Extract the [x, y] coordinate from the center of the cell holding the provided text.  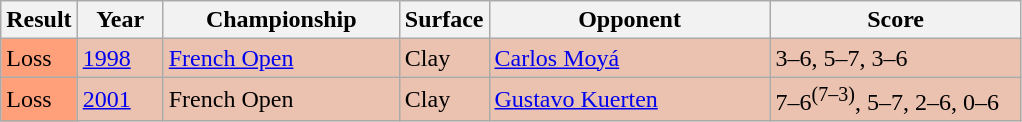
Year [120, 20]
Score [896, 20]
Gustavo Kuerten [630, 100]
2001 [120, 100]
3–6, 5–7, 3–6 [896, 58]
7–6(7–3), 5–7, 2–6, 0–6 [896, 100]
Carlos Moyá [630, 58]
Championship [281, 20]
Result [39, 20]
1998 [120, 58]
Surface [444, 20]
Opponent [630, 20]
